Provide the [X, Y] coordinate of the cell's center where the given text is located.  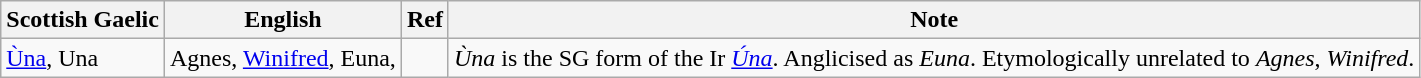
Note [934, 20]
Ùna, Una [83, 58]
Scottish Gaelic [83, 20]
Ùna is the SG form of the Ir Úna. Anglicised as Euna. Etymologically unrelated to Agnes, Winifred. [934, 58]
Agnes, Winifred, Euna, [282, 58]
English [282, 20]
Ref [424, 20]
